Pinpoint the cell where the given text exists, returning its (x, y) midpoint coordinate. 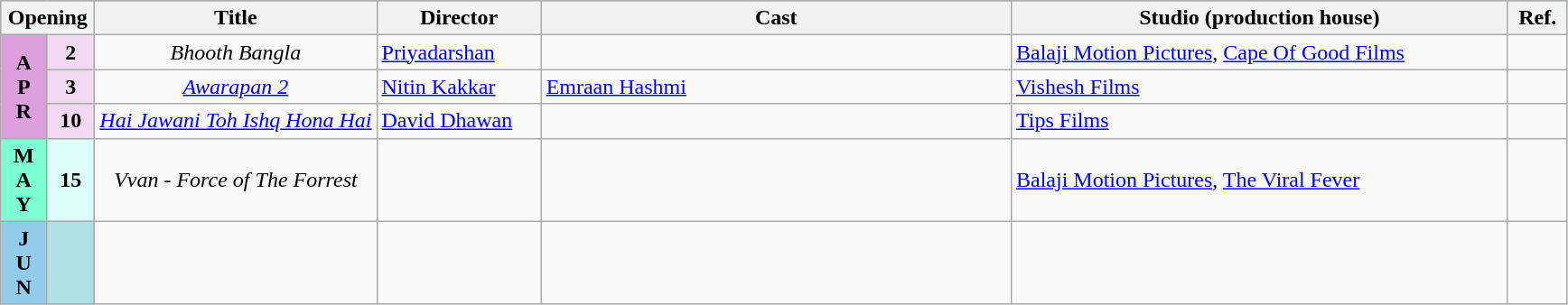
15 (70, 180)
Balaji Motion Pictures, The Viral Fever (1259, 180)
MAY (23, 180)
Bhooth Bangla (236, 52)
10 (70, 121)
Tips Films (1259, 121)
Emraan Hashmi (776, 87)
Studio (production house) (1259, 18)
2 (70, 52)
Cast (776, 18)
Opening (48, 18)
Nitin Kakkar (459, 87)
3 (70, 87)
JUN (23, 263)
Ref. (1537, 18)
Hai Jawani Toh Ishq Hona Hai (236, 121)
Title (236, 18)
APR (23, 87)
Balaji Motion Pictures, Cape Of Good Films (1259, 52)
Priyadarshan (459, 52)
Awarapan 2 (236, 87)
David Dhawan (459, 121)
Vishesh Films (1259, 87)
Vvan - Force of The Forrest (236, 180)
Director (459, 18)
